Detect which cell encompasses the target text, then output its (X, Y) center coordinate. 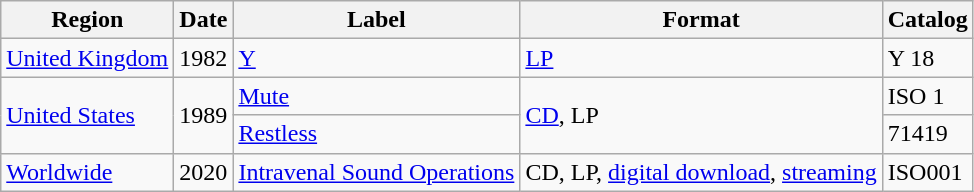
CD, LP, digital download, streaming (701, 172)
LP (701, 58)
Mute (376, 96)
CD, LP (701, 115)
Worldwide (88, 172)
Date (204, 20)
1989 (204, 115)
ISO001 (928, 172)
United States (88, 115)
United Kingdom (88, 58)
Catalog (928, 20)
2020 (204, 172)
Intravenal Sound Operations (376, 172)
ISO 1 (928, 96)
Y (376, 58)
71419 (928, 134)
Format (701, 20)
Restless (376, 134)
Region (88, 20)
Y 18 (928, 58)
1982 (204, 58)
Label (376, 20)
